Identify which cell holds the provided text, then report its [X, Y] central coordinate. 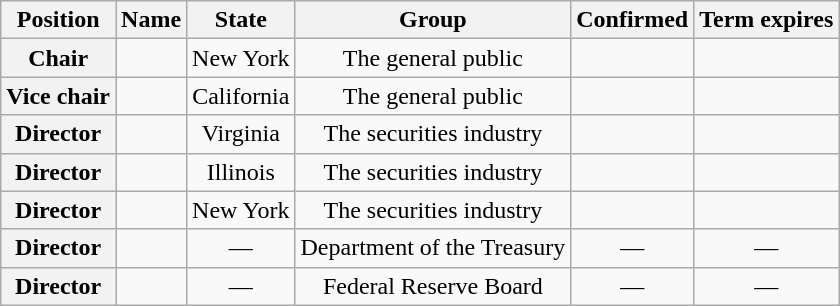
State [241, 20]
Federal Reserve Board [433, 286]
Confirmed [632, 20]
Group [433, 20]
Name [152, 20]
Illinois [241, 172]
Vice chair [58, 96]
Virginia [241, 134]
Chair [58, 58]
Position [58, 20]
California [241, 96]
Term expires [766, 20]
Department of the Treasury [433, 248]
